Return [X, Y] of the center of cell containing provided text 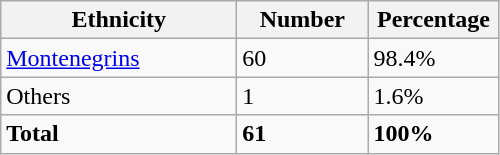
100% [434, 134]
Ethnicity [119, 20]
Others [119, 96]
Percentage [434, 20]
1.6% [434, 96]
Number [302, 20]
60 [302, 58]
61 [302, 134]
98.4% [434, 58]
Montenegrins [119, 58]
1 [302, 96]
Total [119, 134]
